Detect which cell encompasses the target text, then output its [X, Y] center coordinate. 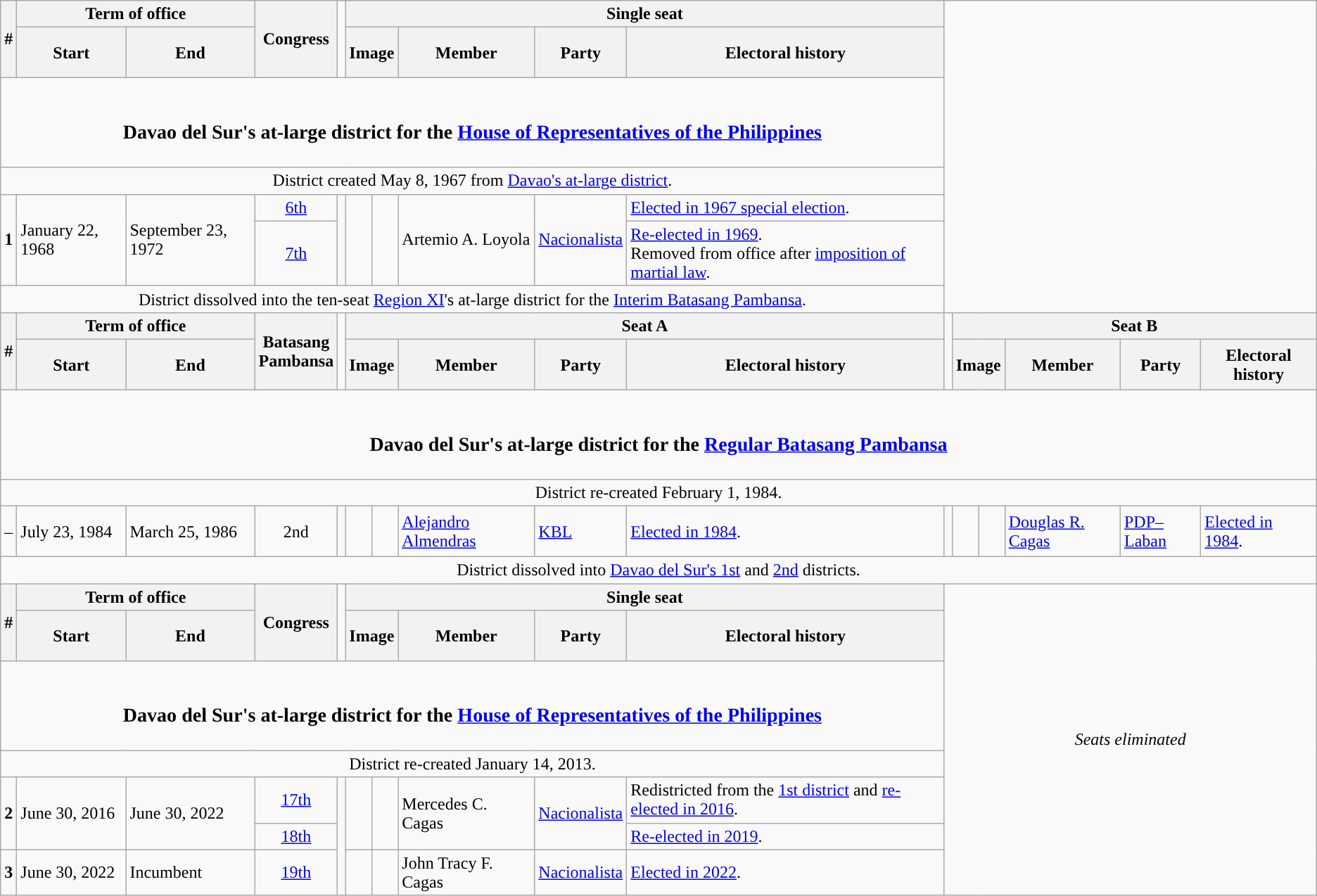
7th [296, 253]
Seat A [644, 326]
19th [296, 872]
Alejandro Almendras [466, 532]
6th [296, 207]
17th [296, 800]
District re-created January 14, 2013. [473, 764]
September 23, 1972 [190, 240]
Elected in 2022. [785, 872]
District re-created February 1, 1984. [658, 493]
June 30, 2016 [72, 813]
Elected in 1967 special election. [785, 207]
Douglas R. Cagas [1062, 532]
Mercedes C. Cagas [466, 813]
PDP–Laban [1160, 532]
July 23, 1984 [72, 532]
2nd [296, 532]
Seats eliminated [1130, 740]
BatasangPambansa [296, 351]
1 [8, 240]
2 [8, 813]
Seat B [1134, 326]
March 25, 1986 [190, 532]
District created May 8, 1967 from Davao's at-large district. [473, 181]
Redistricted from the 1st district and re-elected in 2016. [785, 800]
– [8, 532]
KBL [581, 532]
Re-elected in 1969.Removed from office after imposition of martial law. [785, 253]
District dissolved into the ten-seat Region XI's at-large district for the Interim Batasang Pambansa. [473, 299]
Incumbent [190, 872]
18th [296, 836]
Artemio A. Loyola [466, 240]
3 [8, 872]
January 22, 1968 [72, 240]
John Tracy F. Cagas [466, 872]
District dissolved into Davao del Sur's 1st and 2nd districts. [658, 570]
Re-elected in 2019. [785, 836]
Davao del Sur's at-large district for the Regular Batasang Pambansa [658, 435]
